Identify which cell holds the provided text, then report its [X, Y] central coordinate. 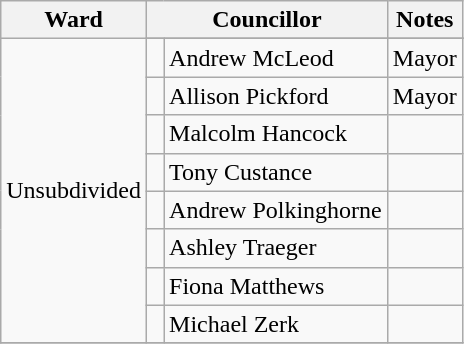
Unsubdivided [74, 191]
Malcolm Hancock [276, 134]
Notes [424, 20]
Councillor [266, 20]
Allison Pickford [276, 96]
Michael Zerk [276, 324]
Andrew McLeod [276, 58]
Tony Custance [276, 172]
Ashley Traeger [276, 248]
Andrew Polkinghorne [276, 210]
Fiona Matthews [276, 286]
Ward [74, 20]
